From the cell containing the given text, extract its center point as (x, y) coordinate. 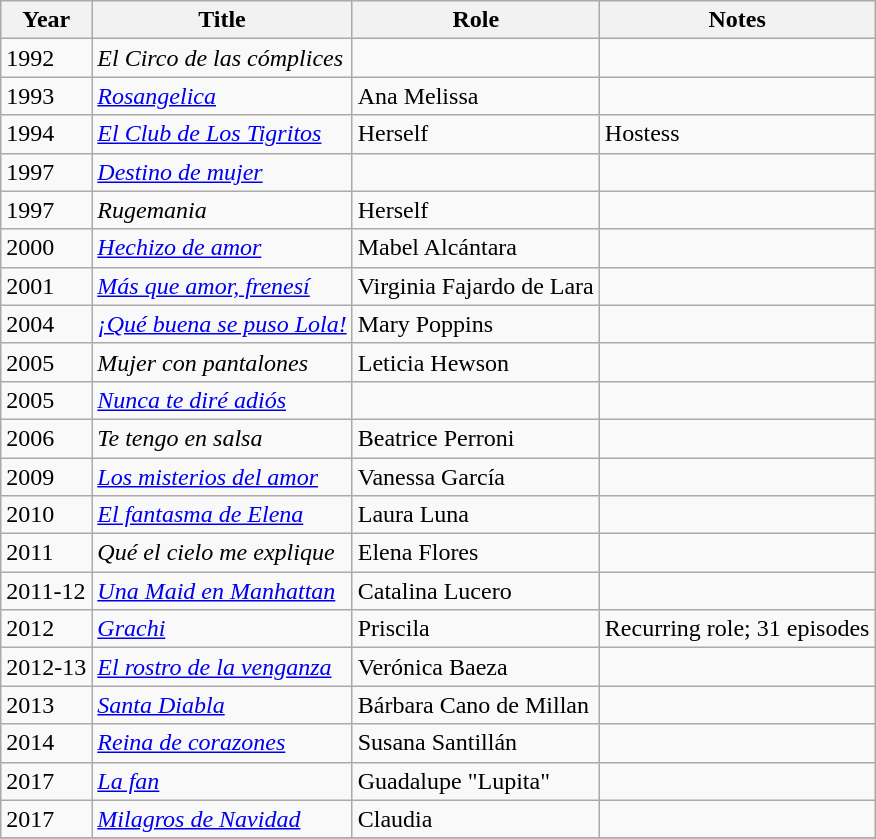
Catalina Lucero (476, 591)
Claudia (476, 819)
Destino de mujer (222, 172)
Milagros de Navidad (222, 819)
2011 (46, 553)
Qué el cielo me explique (222, 553)
2000 (46, 248)
Bárbara Cano de Millan (476, 705)
El rostro de la venganza (222, 667)
Beatrice Perroni (476, 438)
Priscila (476, 629)
Mabel Alcántara (476, 248)
El Club de Los Tigritos (222, 134)
Mujer con pantalones (222, 362)
2014 (46, 743)
2011-12 (46, 591)
1992 (46, 58)
Laura Luna (476, 515)
2012-13 (46, 667)
Title (222, 20)
Leticia Hewson (476, 362)
2001 (46, 286)
2013 (46, 705)
Recurring role; 31 episodes (737, 629)
2006 (46, 438)
Reina de corazones (222, 743)
2004 (46, 324)
La fan (222, 781)
Nunca te diré adiós (222, 400)
Year (46, 20)
Elena Flores (476, 553)
Ana Melissa (476, 96)
Hostess (737, 134)
Notes (737, 20)
Más que amor, frenesí (222, 286)
Guadalupe "Lupita" (476, 781)
El Circo de las cómplices (222, 58)
Mary Poppins (476, 324)
1994 (46, 134)
Santa Diabla (222, 705)
Susana Santillán (476, 743)
Grachi (222, 629)
Los misterios del amor (222, 477)
2010 (46, 515)
Hechizo de amor (222, 248)
Role (476, 20)
Rugemania (222, 210)
1993 (46, 96)
Rosangelica (222, 96)
El fantasma de Elena (222, 515)
Una Maid en Manhattan (222, 591)
Vanessa García (476, 477)
Te tengo en salsa (222, 438)
¡Qué buena se puso Lola! (222, 324)
2009 (46, 477)
Verónica Baeza (476, 667)
2012 (46, 629)
Virginia Fajardo de Lara (476, 286)
